Provide the (X, Y) coordinate of the cell's center where the given text is located.  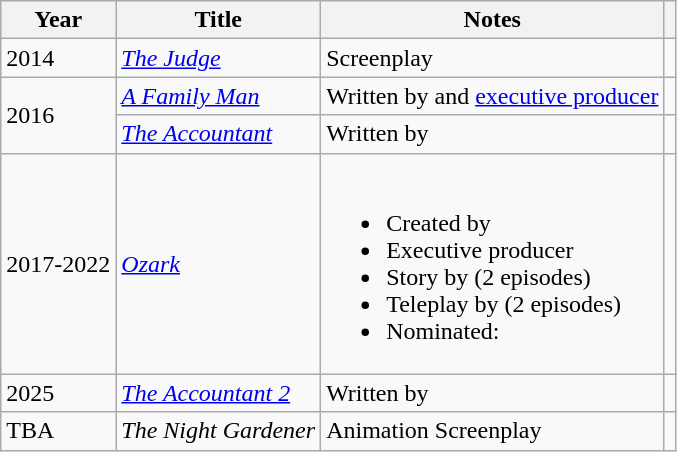
The Night Gardener (218, 431)
2017-2022 (58, 264)
Screenplay (492, 58)
2016 (58, 115)
The Accountant 2 (218, 393)
2014 (58, 58)
Ozark (218, 264)
The Accountant (218, 134)
Year (58, 20)
A Family Man (218, 96)
TBA (58, 431)
The Judge (218, 58)
2025 (58, 393)
Created byExecutive producerStory by (2 episodes)Teleplay by (2 episodes)Nominated: (492, 264)
Title (218, 20)
Notes (492, 20)
Animation Screenplay (492, 431)
Written by and executive producer (492, 96)
